Capture the cell that displays the provided text and extract its (X, Y) central coordinate. 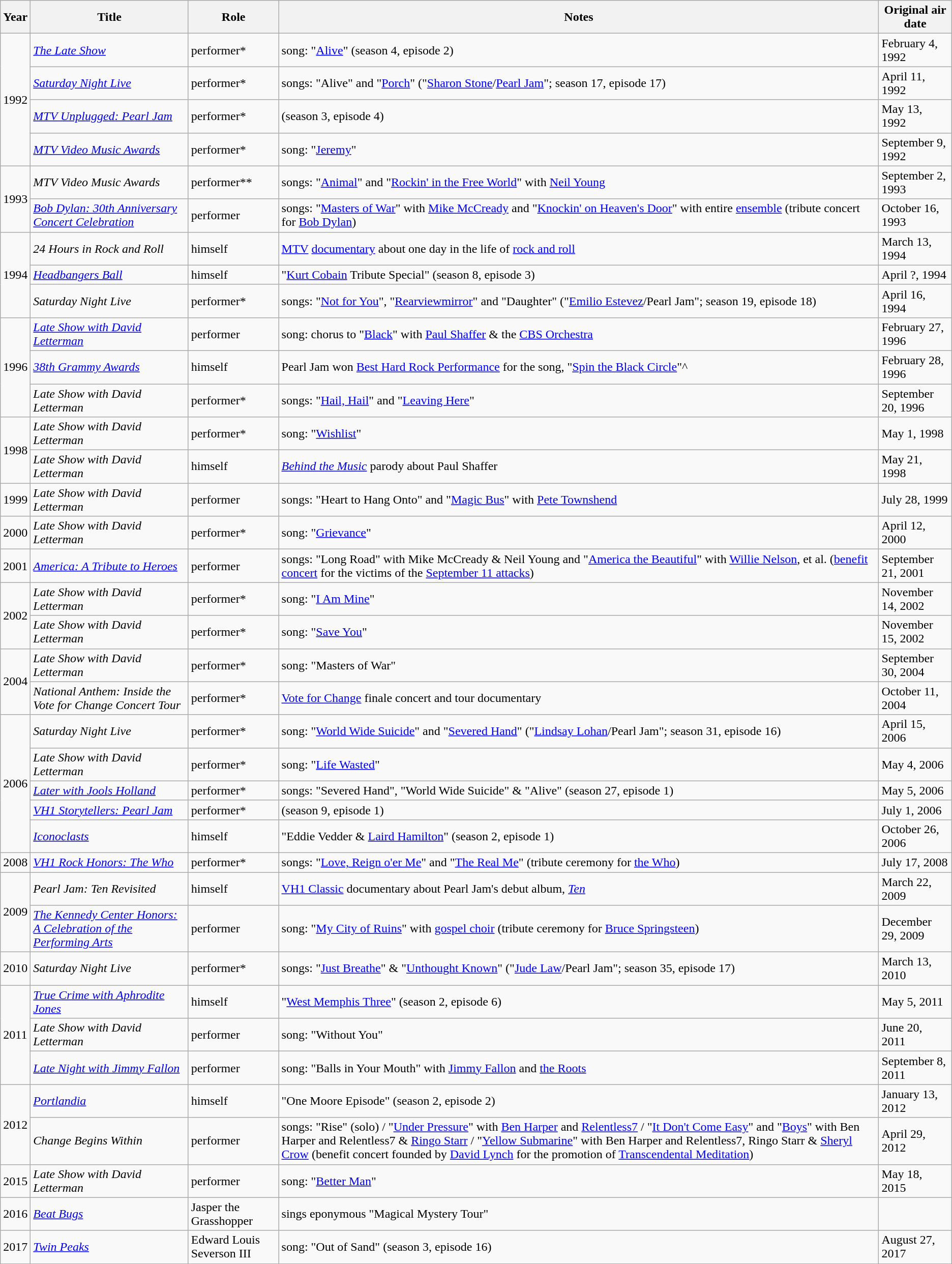
Title (109, 17)
April 15, 2006 (915, 731)
song: "Alive" (season 4, episode 2) (579, 50)
24 Hours in Rock and Roll (109, 248)
song: "Jeremy" (579, 150)
song: "Save You" (579, 632)
July 17, 2008 (915, 862)
September 30, 2004 (915, 665)
True Crime with Aphrodite Jones (109, 1002)
Portlandia (109, 1101)
April 11, 1992 (915, 83)
Pearl Jam: Ten Revisited (109, 888)
October 16, 1993 (915, 216)
March 22, 2009 (915, 888)
songs: "Hail, Hail" and "Leaving Here" (579, 400)
1994 (15, 275)
July 28, 1999 (915, 499)
song: "Without You" (579, 1035)
Change Begins Within (109, 1141)
America: A Tribute to Heroes (109, 566)
2001 (15, 566)
songs: "Masters of War" with Mike McCready and "Knockin' on Heaven's Door" with entire ensemble (tribute concert for Bob Dylan) (579, 216)
February 27, 1996 (915, 334)
Notes (579, 17)
"Kurt Cobain Tribute Special" (season 8, episode 3) (579, 275)
Role (233, 17)
May 21, 1998 (915, 467)
VH1 Classic documentary about Pearl Jam's debut album, Ten (579, 888)
1999 (15, 499)
song: chorus to "Black" with Paul Shaffer & the CBS Orchestra (579, 334)
performer** (233, 182)
September 21, 2001 (915, 566)
Behind the Music parody about Paul Shaffer (579, 467)
Pearl Jam won Best Hard Rock Performance for the song, "Spin the Black Circle"^ (579, 367)
January 13, 2012 (915, 1101)
songs: "Just Breathe" & "Unthought Known" ("Jude Law/Pearl Jam"; season 35, episode 17) (579, 968)
"West Memphis Three" (season 2, episode 6) (579, 1002)
July 1, 2006 (915, 810)
2017 (15, 1247)
2004 (15, 682)
song: "World Wide Suicide" and "Severed Hand" ("Lindsay Lohan/Pearl Jam"; season 31, episode 16) (579, 731)
Headbangers Ball (109, 275)
2016 (15, 1214)
2009 (15, 912)
March 13, 1994 (915, 248)
Bob Dylan: 30th Anniversary Concert Celebration (109, 216)
song: "Better Man" (579, 1181)
2011 (15, 1035)
1996 (15, 367)
2002 (15, 615)
songs: "Animal" and "Rockin' in the Free World" with Neil Young (579, 182)
1993 (15, 199)
September 20, 1996 (915, 400)
April 29, 2012 (915, 1141)
April ?, 1994 (915, 275)
(season 9, episode 1) (579, 810)
38th Grammy Awards (109, 367)
October 11, 2004 (915, 698)
May 4, 2006 (915, 764)
song: "Grievance" (579, 533)
song: "Balls in Your Mouth" with Jimmy Fallon and the Roots (579, 1068)
song: "Life Wasted" (579, 764)
December 29, 2009 (915, 929)
VH1 Storytellers: Pearl Jam (109, 810)
song: "Out of Sand" (season 3, episode 16) (579, 1247)
Edward Louis Severson III (233, 1247)
MTV Unplugged: Pearl Jam (109, 116)
November 15, 2002 (915, 632)
National Anthem: Inside the Vote for Change Concert Tour (109, 698)
Beat Bugs (109, 1214)
sings eponymous "Magical Mystery Tour" (579, 1214)
1992 (15, 100)
songs: "Not for You", "Rearviewmirror" and "Daughter" ("Emilio Estevez/Pearl Jam"; season 19, episode 18) (579, 301)
song: "I Am Mine" (579, 599)
November 14, 2002 (915, 599)
1998 (15, 450)
MTV documentary about one day in the life of rock and roll (579, 248)
March 13, 2010 (915, 968)
"Eddie Vedder & Laird Hamilton" (season 2, episode 1) (579, 836)
VH1 Rock Honors: The Who (109, 862)
2000 (15, 533)
2012 (15, 1124)
May 5, 2006 (915, 790)
April 16, 1994 (915, 301)
Year (15, 17)
May 5, 2011 (915, 1002)
songs: "Heart to Hang Onto" and "Magic Bus" with Pete Townshend (579, 499)
2015 (15, 1181)
song: "Wishlist" (579, 433)
(season 3, episode 4) (579, 116)
August 27, 2017 (915, 1247)
songs: "Severed Hand", "World Wide Suicide" & "Alive" (season 27, episode 1) (579, 790)
May 1, 1998 (915, 433)
Later with Jools Holland (109, 790)
song: "Masters of War" (579, 665)
September 2, 1993 (915, 182)
October 26, 2006 (915, 836)
Vote for Change finale concert and tour documentary (579, 698)
Late Night with Jimmy Fallon (109, 1068)
February 28, 1996 (915, 367)
song: "My City of Ruins" with gospel choir (tribute ceremony for Bruce Springsteen) (579, 929)
February 4, 1992 (915, 50)
2008 (15, 862)
The Kennedy Center Honors: A Celebration of the Performing Arts (109, 929)
May 18, 2015 (915, 1181)
Twin Peaks (109, 1247)
2010 (15, 968)
The Late Show (109, 50)
September 8, 2011 (915, 1068)
Original air date (915, 17)
songs: "Love, Reign o'er Me" and "The Real Me" (tribute ceremony for the Who) (579, 862)
"One Moore Episode" (season 2, episode 2) (579, 1101)
September 9, 1992 (915, 150)
June 20, 2011 (915, 1035)
Jasper the Grasshopper (233, 1214)
songs: "Alive" and "Porch" ("Sharon Stone/Pearl Jam"; season 17, episode 17) (579, 83)
Iconoclasts (109, 836)
2006 (15, 783)
April 12, 2000 (915, 533)
May 13, 1992 (915, 116)
